Provide the (X, Y) coordinate of the cell's center where the given text is located.  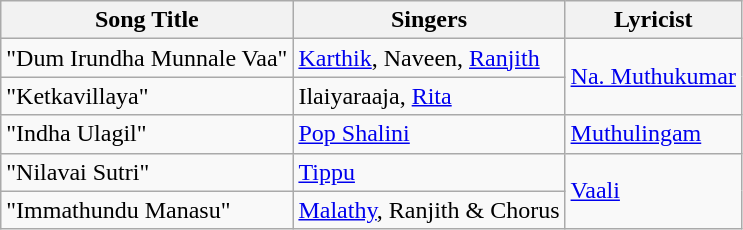
"Dum Irundha Munnale Vaa" (147, 58)
Ilaiyaraaja, Rita (429, 96)
Na. Muthukumar (653, 77)
Muthulingam (653, 134)
Malathy, Ranjith & Chorus (429, 210)
Song Title (147, 20)
"Nilavai Sutri" (147, 172)
"Immathundu Manasu" (147, 210)
"Indha Ulagil" (147, 134)
Singers (429, 20)
Tippu (429, 172)
"Ketkavillaya" (147, 96)
Lyricist (653, 20)
Pop Shalini (429, 134)
Vaali (653, 191)
Karthik, Naveen, Ranjith (429, 58)
